Identify which cell holds the provided text, then report its (x, y) central coordinate. 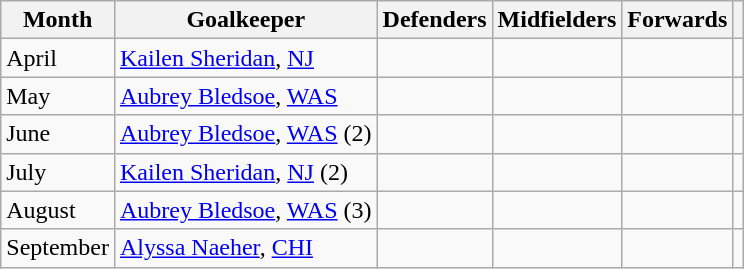
Aubrey Bledsoe, WAS (3) (246, 210)
Month (58, 20)
June (58, 134)
Forwards (678, 20)
Aubrey Bledsoe, WAS (2) (246, 134)
August (58, 210)
Kailen Sheridan, NJ (2) (246, 172)
Aubrey Bledsoe, WAS (246, 96)
May (58, 96)
April (58, 58)
Kailen Sheridan, NJ (246, 58)
Alyssa Naeher, CHI (246, 248)
Goalkeeper (246, 20)
September (58, 248)
Midfielders (557, 20)
Defenders (434, 20)
July (58, 172)
